From the cell containing the given text, extract its center point as (x, y) coordinate. 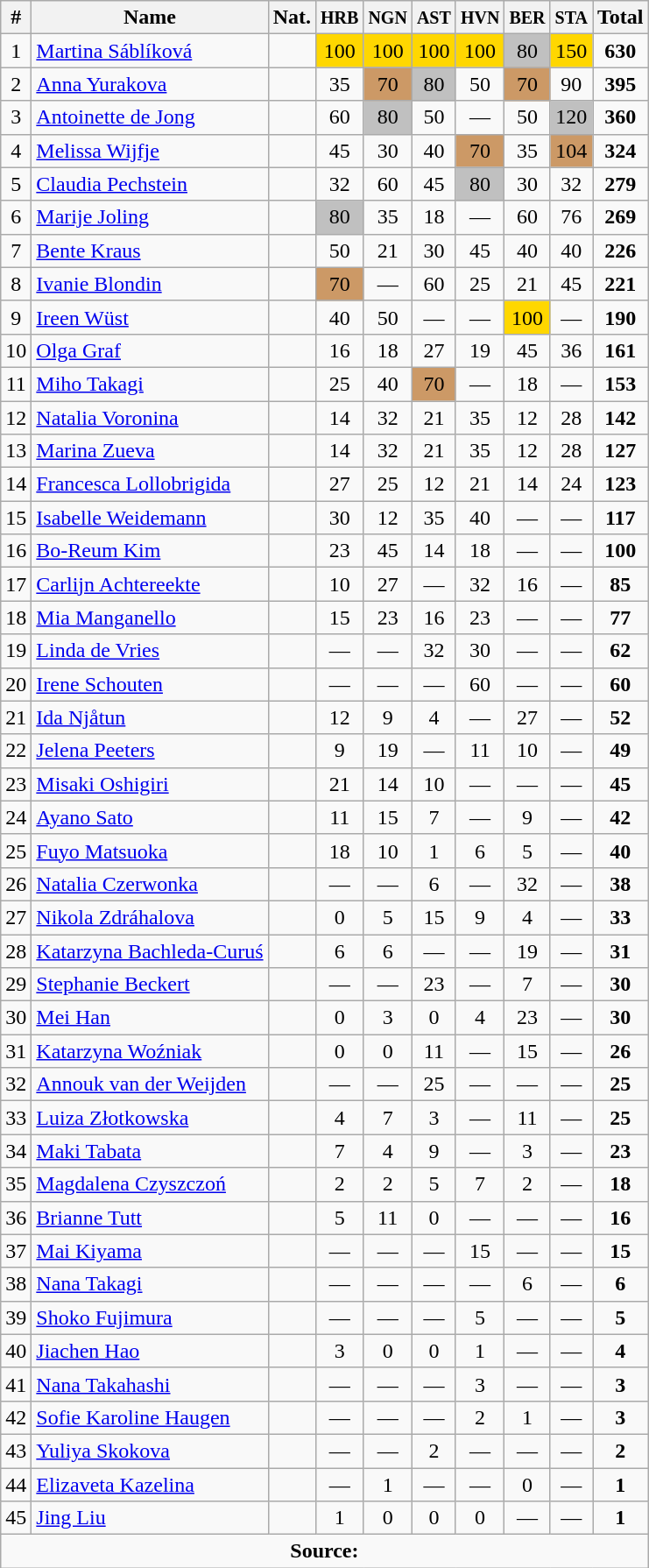
17 (16, 584)
Antoinette de Jong (150, 117)
Francesca Lollobrigida (150, 484)
Brianne Tutt (150, 1218)
226 (621, 251)
221 (621, 284)
13 (16, 451)
Ida Njåtun (150, 717)
Fuyo Matsuoka (150, 851)
150 (571, 51)
34 (16, 1151)
324 (621, 151)
269 (621, 217)
20 (16, 684)
22 (16, 751)
127 (621, 451)
HVN (480, 18)
8 (16, 284)
AST (434, 18)
41 (16, 1384)
Shoko Fujimura (150, 1317)
395 (621, 84)
142 (621, 418)
85 (621, 584)
120 (571, 117)
Ireen Wüst (150, 317)
43 (16, 1451)
Magdalena Czyszczoń (150, 1184)
360 (621, 117)
Elizaveta Kazelina (150, 1485)
62 (621, 651)
77 (621, 618)
Linda de Vries (150, 651)
NGN (388, 18)
Anna Yurakova (150, 84)
Nikola Zdráhalova (150, 917)
Nana Takagi (150, 1284)
Name (150, 18)
52 (621, 717)
161 (621, 350)
Carlijn Achtereekte (150, 584)
Claudia Pechstein (150, 184)
HRB (339, 18)
Marina Zueva (150, 451)
Nana Takahashi (150, 1384)
Irene Schouten (150, 684)
Olga Graf (150, 350)
Natalia Voronina (150, 418)
Yuliya Skokova (150, 1451)
Ivanie Blondin (150, 284)
Jing Liu (150, 1518)
Sofie Karoline Haugen (150, 1417)
Source: (324, 1551)
Ayano Sato (150, 817)
Annouk van der Weijden (150, 1084)
90 (571, 84)
Bente Kraus (150, 251)
Jelena Peeters (150, 751)
Luiza Złotkowska (150, 1118)
# (16, 18)
STA (571, 18)
Mia Manganello (150, 618)
Stephanie Beckert (150, 985)
Miho Takagi (150, 384)
29 (16, 985)
Martina Sáblíková (150, 51)
Melissa Wijfje (150, 151)
279 (621, 184)
44 (16, 1485)
Mei Han (150, 1018)
39 (16, 1317)
Bo-Reum Kim (150, 551)
123 (621, 484)
190 (621, 317)
Katarzyna Woźniak (150, 1051)
153 (621, 384)
Mai Kiyama (150, 1251)
Jiachen Hao (150, 1351)
76 (571, 217)
37 (16, 1251)
Isabelle Weidemann (150, 518)
Nat. (292, 18)
Katarzyna Bachleda-Curuś (150, 950)
Total (621, 18)
BER (527, 18)
49 (621, 751)
Misaki Oshigiri (150, 784)
Natalia Czerwonka (150, 884)
117 (621, 518)
Marije Joling (150, 217)
Maki Tabata (150, 1151)
630 (621, 51)
104 (571, 151)
